Capture the cell that displays the provided text and extract its [X, Y] central coordinate. 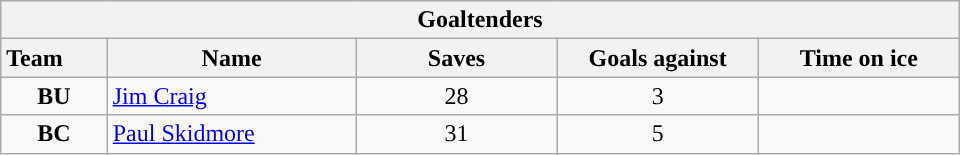
28 [456, 96]
Team [54, 58]
Name [232, 58]
3 [658, 96]
Goaltenders [480, 20]
Goals against [658, 58]
31 [456, 134]
BU [54, 96]
Paul Skidmore [232, 134]
BC [54, 134]
5 [658, 134]
Saves [456, 58]
Jim Craig [232, 96]
Time on ice [858, 58]
